Find where the given text appears and provide that cell's center as (x, y) coordinate. 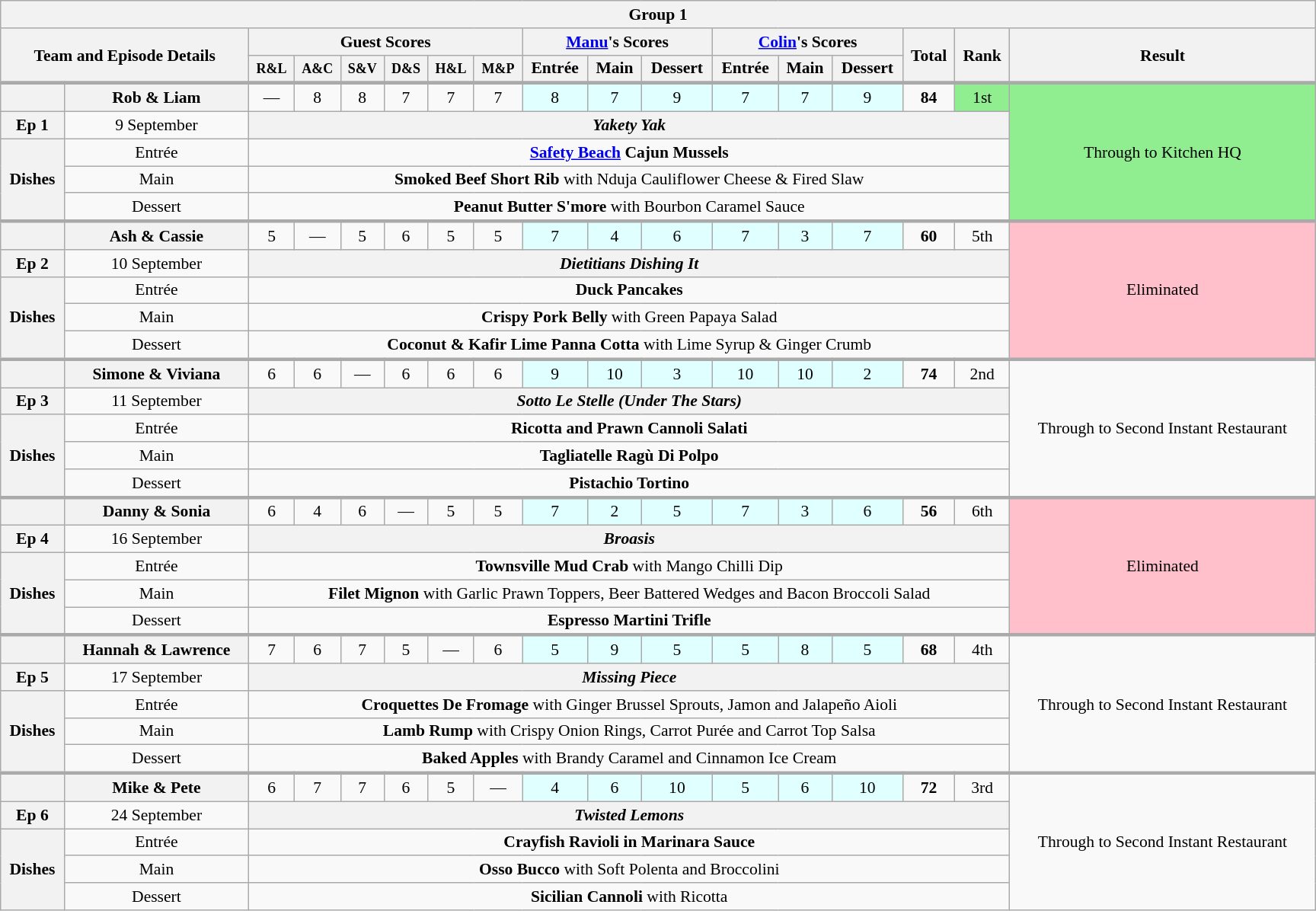
Sotto Le Stelle (Under The Stars) (629, 401)
Duck Pancakes (629, 290)
Rob & Liam (157, 97)
9 September (157, 126)
Missing Piece (629, 677)
Yakety Yak (629, 126)
Hannah & Lawrence (157, 649)
Mike & Pete (157, 788)
Smoked Beef Short Rib with Nduja Cauliflower Cheese & Fired Slaw (629, 180)
Through to Kitchen HQ (1163, 152)
Team and Episode Details (125, 56)
72 (929, 788)
Pistachio Tortino (629, 483)
1st (982, 97)
3rd (982, 788)
56 (929, 512)
H&L (451, 69)
Croquettes De Fromage with Ginger Brussel Sprouts, Jamon and Jalapeño Aioli (629, 705)
Sicilian Cannoli with Ricotta (629, 897)
6th (982, 512)
74 (929, 373)
Ep 3 (32, 401)
Ep 6 (32, 815)
Tagliatelle Ragù Di Polpo (629, 455)
Espresso Martini Trifle (629, 622)
R&L (272, 69)
Peanut Butter S'more with Bourbon Caramel Sauce (629, 207)
S&V (363, 69)
Twisted Lemons (629, 815)
Safety Beach Cajun Mussels (629, 152)
Crayfish Ravioli in Marinara Sauce (629, 842)
Ricotta and Prawn Cannoli Salati (629, 429)
Colin's Scores (808, 42)
Danny & Sonia (157, 512)
Guest Scores (385, 42)
16 September (157, 539)
4th (982, 649)
Ep 5 (32, 677)
Ep 1 (32, 126)
Rank (982, 56)
2nd (982, 373)
84 (929, 97)
Townsville Mud Crab with Mango Chilli Dip (629, 567)
Dietitians Dishing It (629, 264)
11 September (157, 401)
Crispy Pork Belly with Green Papaya Salad (629, 318)
Broasis (629, 539)
Simone & Viviana (157, 373)
Manu's Scores (618, 42)
Total (929, 56)
60 (929, 236)
68 (929, 649)
Lamb Rump with Crispy Onion Rings, Carrot Purée and Carrot Top Salsa (629, 731)
Ash & Cassie (157, 236)
Filet Mignon with Garlic Prawn Toppers, Beer Battered Wedges and Bacon Broccoli Salad (629, 593)
D&S (405, 69)
10 September (157, 264)
17 September (157, 677)
Ep 4 (32, 539)
Group 1 (658, 14)
Result (1163, 56)
Baked Apples with Brandy Caramel and Cinnamon Ice Cream (629, 759)
24 September (157, 815)
Ep 2 (32, 264)
A&C (317, 69)
Coconut & Kafir Lime Panna Cotta with Lime Syrup & Ginger Crumb (629, 346)
M&P (498, 69)
Osso Bucco with Soft Polenta and Broccolini (629, 870)
5th (982, 236)
